Detect which cell encompasses the target text, then output its [x, y] center coordinate. 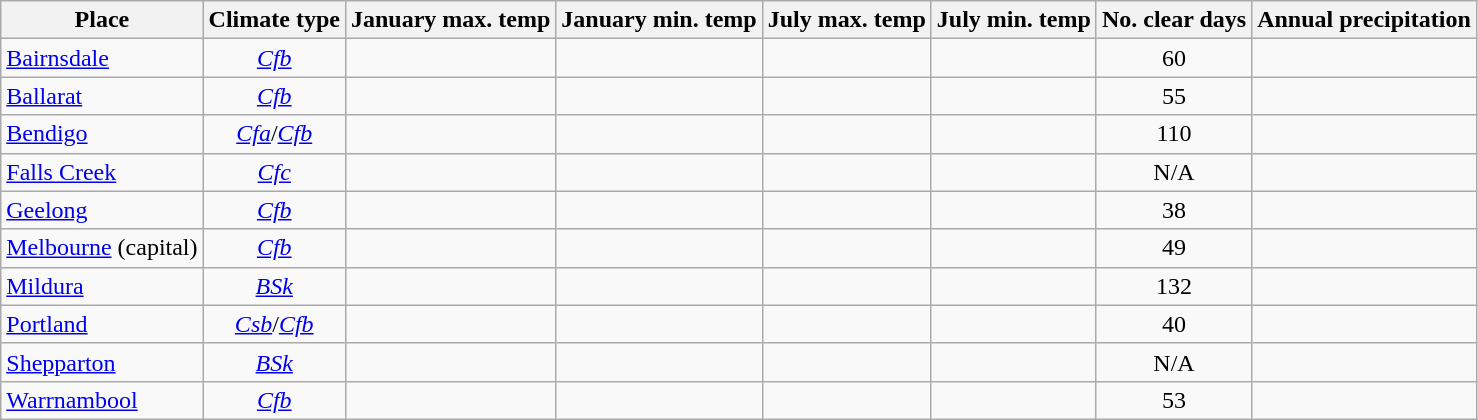
January max. temp [450, 20]
Falls Creek [102, 172]
55 [1174, 96]
Portland [102, 324]
110 [1174, 134]
60 [1174, 58]
Place [102, 20]
Mildura [102, 286]
38 [1174, 210]
Ballarat [102, 96]
40 [1174, 324]
49 [1174, 248]
January min. temp [659, 20]
53 [1174, 400]
No. clear days [1174, 20]
132 [1174, 286]
July max. temp [846, 20]
Geelong [102, 210]
Melbourne (capital) [102, 248]
Climate type [274, 20]
Bendigo [102, 134]
Bairnsdale [102, 58]
Csb/Cfb [274, 324]
Cfa/Cfb [274, 134]
Annual precipitation [1364, 20]
Cfc [274, 172]
Shepparton [102, 362]
July min. temp [1014, 20]
Warrnambool [102, 400]
